For the text-containing cell, return its midpoint in (x, y) coordinate format. 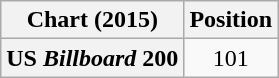
Chart (2015) (92, 20)
101 (231, 58)
US Billboard 200 (92, 58)
Position (231, 20)
